For the text-containing cell, return its midpoint in [X, Y] coordinate format. 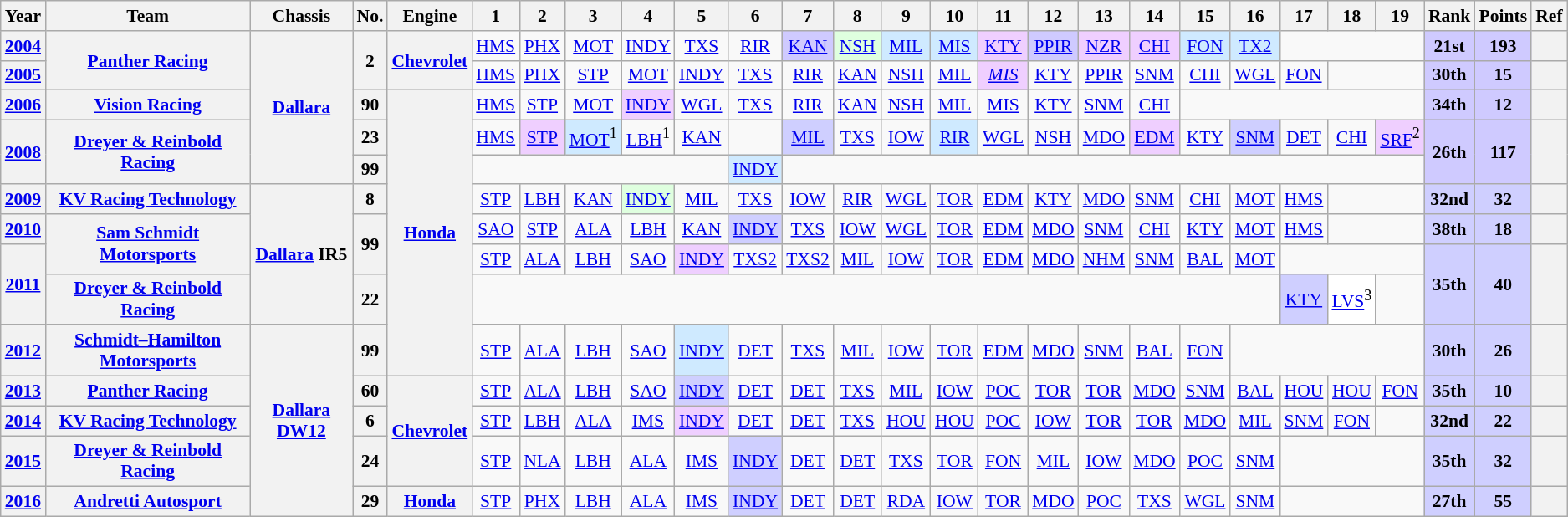
11 [1004, 16]
MOT1 [594, 137]
2004 [23, 46]
Team [147, 16]
1 [495, 16]
13 [1104, 16]
26 [1503, 351]
2008 [23, 152]
2012 [23, 351]
Schmidt–Hamilton Motorsports [147, 351]
Dallara DW12 [301, 422]
Points [1503, 16]
SRF2 [1400, 137]
Andretti Autosport [147, 502]
2013 [23, 392]
5 [702, 16]
2015 [23, 462]
RDA [907, 502]
14 [1154, 16]
Chassis [301, 16]
90 [370, 105]
2010 [23, 229]
26th [1450, 152]
LBH1 [648, 137]
Engine [430, 16]
2009 [23, 200]
NLA [542, 462]
34th [1450, 105]
23 [370, 137]
NZR [1104, 46]
117 [1503, 152]
Year [23, 16]
Rank [1450, 16]
40 [1503, 284]
Ref [1549, 16]
Sam Schmidt Motorsports [147, 244]
3 [594, 16]
No. [370, 16]
2011 [23, 284]
2006 [23, 105]
27th [1450, 502]
2005 [23, 75]
24 [370, 462]
16 [1254, 16]
9 [907, 16]
Dallara IR5 [301, 255]
17 [1303, 16]
NHM [1104, 259]
38th [1450, 229]
4 [648, 16]
Vision Racing [147, 105]
21st [1450, 46]
193 [1503, 46]
55 [1503, 502]
2016 [23, 502]
29 [370, 502]
19 [1400, 16]
LVS3 [1351, 299]
TX2 [1254, 46]
2014 [23, 421]
Dallara [301, 108]
60 [370, 392]
7 [808, 16]
